Locate the cell with the specified text and output its (X, Y) center coordinate. 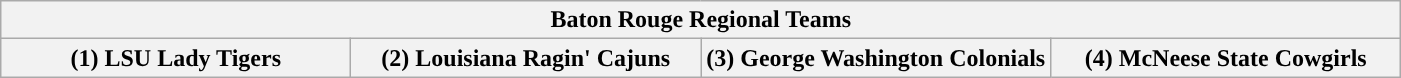
Baton Rouge Regional Teams (701, 20)
(2) Louisiana Ragin' Cajuns (526, 58)
(3) George Washington Colonials (876, 58)
(4) McNeese State Cowgirls (1226, 58)
(1) LSU Lady Tigers (176, 58)
